Identify which cell holds the provided text, then report its (x, y) central coordinate. 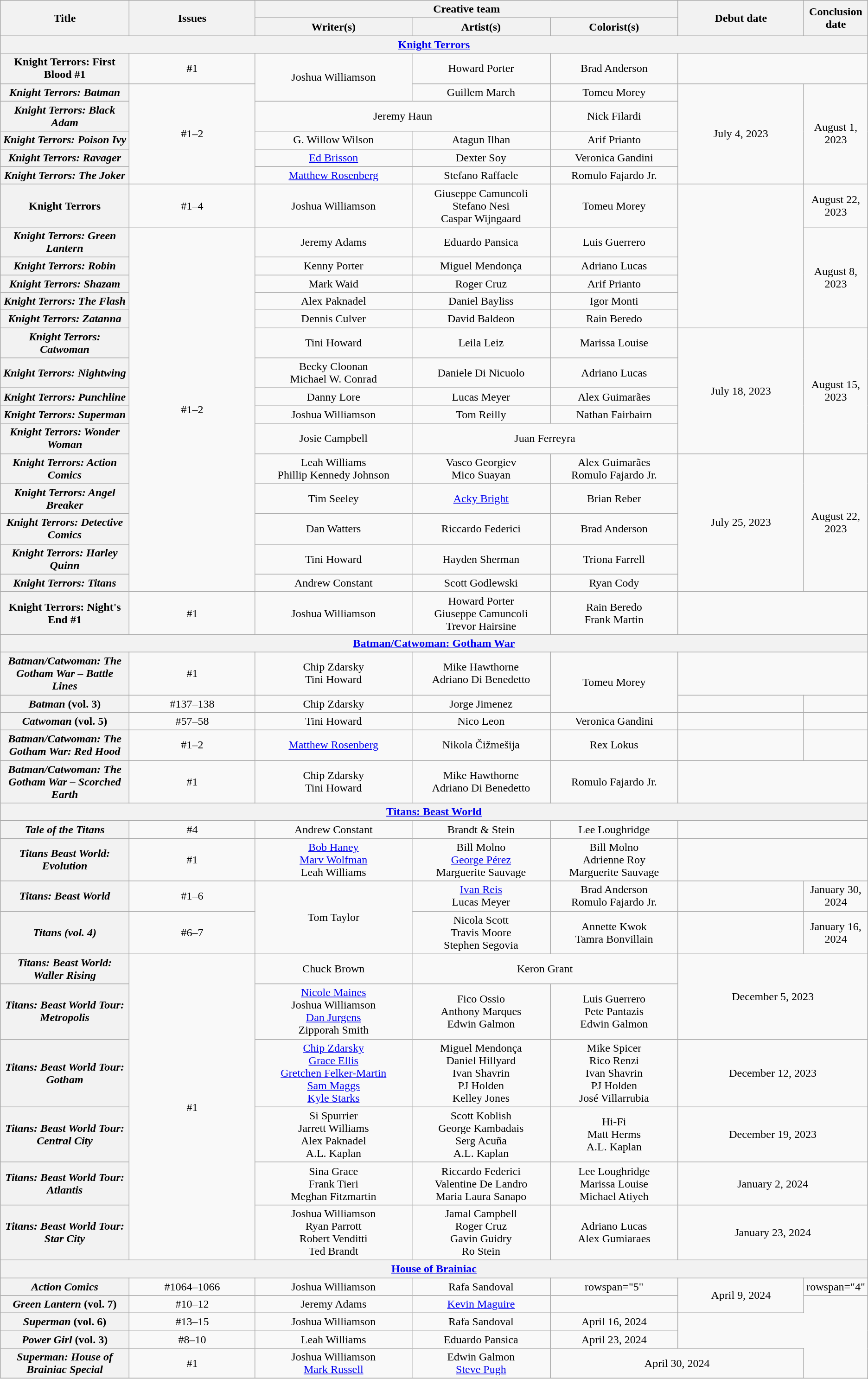
Alex Paknadel (333, 301)
#137–138 (192, 703)
Vasco GeorgievMico Suayan (481, 468)
rowspan="5" (614, 1287)
January 30, 2024 (836, 896)
Scott Godlewski (481, 583)
Knight Terrors: Angel Breaker (65, 499)
rowspan="4" (836, 1287)
Nico Leon (481, 721)
Miguel MendonçaDaniel HillyardIvan ShavrinPJ HoldenKelley Jones (481, 1073)
Nathan Fairbairn (614, 415)
Sina GraceFrank TieriMeghan Fitzmartin (333, 1183)
Chip Zdarsky (333, 703)
Brian Reber (614, 499)
Ryan Cody (614, 583)
Jamal CampbellRoger CruzGavin GuidryRo Stein (481, 1232)
Ivan ReisLucas Meyer (481, 896)
Mark Waid (333, 283)
July 25, 2023 (741, 523)
Riccardo FedericiValentine De LandroMaria Laura Sanapo (481, 1183)
Dan Watters (333, 529)
Issues (192, 18)
Knight Terrors: Green Lantern (65, 242)
Kevin Maguire (481, 1304)
January 16, 2024 (836, 932)
Bill MolnoGeorge PérezMarguerite Sauvage (481, 860)
Hayden Sherman (481, 559)
Tom Reilly (481, 415)
Knight Terrors: Shazam (65, 283)
Knight Terrors: First Blood #1 (65, 69)
Debut date (741, 18)
Knight Terrors: Punchline (65, 397)
Knight Terrors: Batman (65, 92)
Batman/Catwoman: The Gotham War – Scorched Earth (65, 782)
Action Comics (65, 1287)
Marissa Louise (614, 343)
Knight Terrors: Night's End #1 (65, 613)
House of Brainiac (434, 1269)
April 16, 2024 (614, 1322)
December 12, 2023 (772, 1073)
Howard PorterGiuseppe CamuncoliTrevor Hairsine (481, 613)
Joshua WilliamsonMark Russell (333, 1363)
Leila Leiz (481, 343)
Knight Terrors: Wonder Woman (65, 439)
Si SpurrierJarrett WilliamsAlex PaknadelA.L. Kaplan (333, 1134)
Nikola Čižmešija (481, 746)
Titans (vol. 4) (65, 932)
Luis GuerreroPete PantazisEdwin Galmon (614, 1012)
#6–7 (192, 932)
Colorist(s) (614, 27)
Batman/Catwoman: The Gotham War – Battle Lines (65, 673)
Artist(s) (481, 27)
Batman (vol. 3) (65, 703)
August 1, 2023 (836, 134)
#4 (192, 830)
Leah WilliamsPhillip Kennedy Johnson (333, 468)
Danny Lore (333, 397)
Knight Terrors: Zatanna (65, 319)
Titans: Beast World Tour: Star City (65, 1232)
Creative team (466, 9)
August 8, 2023 (836, 277)
#1–6 (192, 896)
Igor Monti (614, 301)
Becky CloonanMichael W. Conrad (333, 373)
#1–4 (192, 205)
Dennis Culver (333, 319)
Lee LoughridgeMarissa LouiseMichael Atiyeh (614, 1183)
Titans Beast World: Evolution (65, 860)
Tale of the Titans (65, 830)
Lucas Meyer (481, 397)
#13–15 (192, 1322)
Rex Lokus (614, 746)
Dexter Soy (481, 158)
January 2, 2024 (772, 1183)
April 30, 2024 (677, 1363)
July 4, 2023 (741, 134)
Fico OssioAnthony MarquesEdwin Galmon (481, 1012)
Annette KwokTamra Bonvillain (614, 932)
Josie Campbell (333, 439)
Acky Bright (481, 499)
Catwoman (vol. 5) (65, 721)
Daniele Di Nicuolo (481, 373)
#10–12 (192, 1304)
Tom Taylor (333, 917)
Knight Terrors: Catwoman (65, 343)
Knight Terrors: The Flash (65, 301)
Knight Terrors: Harley Quinn (65, 559)
Scott KoblishGeorge KambadaisSerg AcuñaA.L. Kaplan (481, 1134)
Alex GuimarãesRomulo Fajardo Jr. (614, 468)
Knight Terrors: Superman (65, 415)
Knight Terrors: Action Comics (65, 468)
Knight Terrors: Nightwing (65, 373)
Superman: House of Brainiac Special (65, 1363)
Lee Loughridge (614, 830)
G. Willow Wilson (333, 140)
Superman (vol. 6) (65, 1322)
Writer(s) (333, 27)
Rain BeredoFrank Martin (614, 613)
Joshua WilliamsonRyan ParrottRobert VendittiTed Brandt (333, 1232)
Knight Terrors: Detective Comics (65, 529)
Rain Beredo (614, 319)
Title (65, 18)
April 23, 2024 (614, 1340)
Nick Filardi (614, 116)
Knight Terrors: Poison Ivy (65, 140)
Adriano LucasAlex Gumiaraes (614, 1232)
Jorge Jimenez (481, 703)
Chuck Brown (333, 969)
Ed Brisson (333, 158)
Alex Guimarães (614, 397)
Power Girl (vol. 3) (65, 1340)
Giuseppe CamuncoliStefano NesiCaspar Wijngaard (481, 205)
Daniel Bayliss (481, 301)
Leah Williams (333, 1340)
Nicola ScottTravis MooreStephen Segovia (481, 932)
Mike SpicerRico RenziIvan ShavrinPJ HoldenJosé Villarrubia (614, 1073)
July 18, 2023 (741, 390)
Juan Ferreyra (545, 439)
Stefano Raffaele (481, 175)
Knight Terrors: Ravager (65, 158)
Green Lantern (vol. 7) (65, 1304)
Riccardo Federici (481, 529)
Batman/Catwoman: The Gotham War: Red Hood (65, 746)
Titans: Beast World: Waller Rising (65, 969)
Titans: Beast World Tour: Central City (65, 1134)
Bob HaneyMarv WolfmanLeah Williams (333, 860)
Chip ZdarskyGrace EllisGretchen Felker-MartinSam MaggsKyle Starks (333, 1073)
Knight Terrors: Titans (65, 583)
December 5, 2023 (772, 996)
#8–10 (192, 1340)
Conclusion date (836, 18)
Keron Grant (545, 969)
April 9, 2024 (741, 1296)
Brad AndersonRomulo Fajardo Jr. (614, 896)
Titans: Beast World Tour: Metropolis (65, 1012)
Knight Terrors: Black Adam (65, 116)
Miguel Mendonça (481, 266)
#57–58 (192, 721)
Howard Porter (481, 69)
Nicole MainesJoshua WilliamsonDan JurgensZipporah Smith (333, 1012)
Knight Terrors: Robin (65, 266)
January 23, 2024 (772, 1232)
Batman/Catwoman: Gotham War (434, 643)
Titans: Beast World Tour: Gotham (65, 1073)
August 15, 2023 (836, 390)
Jeremy Haun (402, 116)
Hi-FiMatt HermsA.L. Kaplan (614, 1134)
December 19, 2023 (772, 1134)
Edwin GalmonSteve Pugh (481, 1363)
Guillem March (481, 92)
Titans: Beast World Tour: Atlantis (65, 1183)
Knight Terrors: The Joker (65, 175)
Atagun Ilhan (481, 140)
Tim Seeley (333, 499)
Kenny Porter (333, 266)
David Baldeon (481, 319)
#1064–1066 (192, 1287)
Bill MolnoAdrienne RoyMarguerite Sauvage (614, 860)
Roger Cruz (481, 283)
Brandt & Stein (481, 830)
Triona Farrell (614, 559)
Luis Guerrero (614, 242)
